Return the [x, y] coordinate for the center point of the cell that contains the specified text.  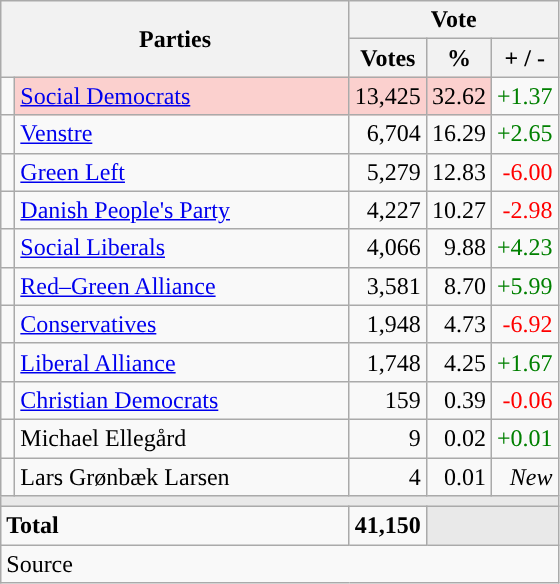
Total [176, 526]
+ / - [524, 58]
New [524, 477]
159 [388, 400]
0.01 [458, 477]
-6.00 [524, 172]
Vote [454, 20]
6,704 [388, 134]
41,150 [388, 526]
9.88 [458, 248]
-0.06 [524, 400]
Venstre [182, 134]
10.27 [458, 210]
+4.23 [524, 248]
1,748 [388, 362]
4.73 [458, 324]
% [458, 58]
-2.98 [524, 210]
Parties [176, 39]
Lars Grønbæk Larsen [182, 477]
Liberal Alliance [182, 362]
1,948 [388, 324]
4.25 [458, 362]
Red–Green Alliance [182, 286]
5,279 [388, 172]
4,066 [388, 248]
+0.01 [524, 438]
4 [388, 477]
Social Democrats [182, 96]
3,581 [388, 286]
16.29 [458, 134]
Green Left [182, 172]
4,227 [388, 210]
13,425 [388, 96]
Danish People's Party [182, 210]
9 [388, 438]
+1.37 [524, 96]
Social Liberals [182, 248]
32.62 [458, 96]
12.83 [458, 172]
+5.99 [524, 286]
Christian Democrats [182, 400]
Michael Ellegård [182, 438]
0.02 [458, 438]
+1.67 [524, 362]
0.39 [458, 400]
Source [280, 564]
-6.92 [524, 324]
8.70 [458, 286]
Conservatives [182, 324]
+2.65 [524, 134]
Votes [388, 58]
